Detect which cell encompasses the target text, then output its (X, Y) center coordinate. 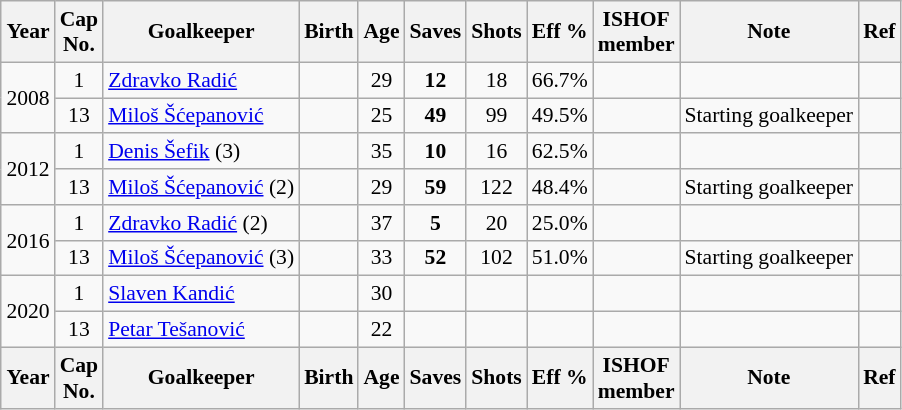
25 (381, 116)
99 (496, 116)
22 (381, 330)
Zdravko Radić (201, 80)
51.0% (560, 258)
33 (381, 258)
25.0% (560, 223)
49.5% (560, 116)
5 (436, 223)
Zdravko Radić (2) (201, 223)
16 (496, 152)
2008 (28, 98)
30 (381, 294)
59 (436, 187)
37 (381, 223)
2020 (28, 312)
62.5% (560, 152)
Denis Šefik (3) (201, 152)
Miloš Šćepanović (3) (201, 258)
49 (436, 116)
20 (496, 223)
Petar Tešanović (201, 330)
10 (436, 152)
Miloš Šćepanović (201, 116)
66.7% (560, 80)
48.4% (560, 187)
2012 (28, 170)
122 (496, 187)
12 (436, 80)
35 (381, 152)
102 (496, 258)
Miloš Šćepanović (2) (201, 187)
18 (496, 80)
52 (436, 258)
Slaven Kandić (201, 294)
2016 (28, 240)
